Scan for the cell matching the given text and deliver its [x, y] coordinate at center. 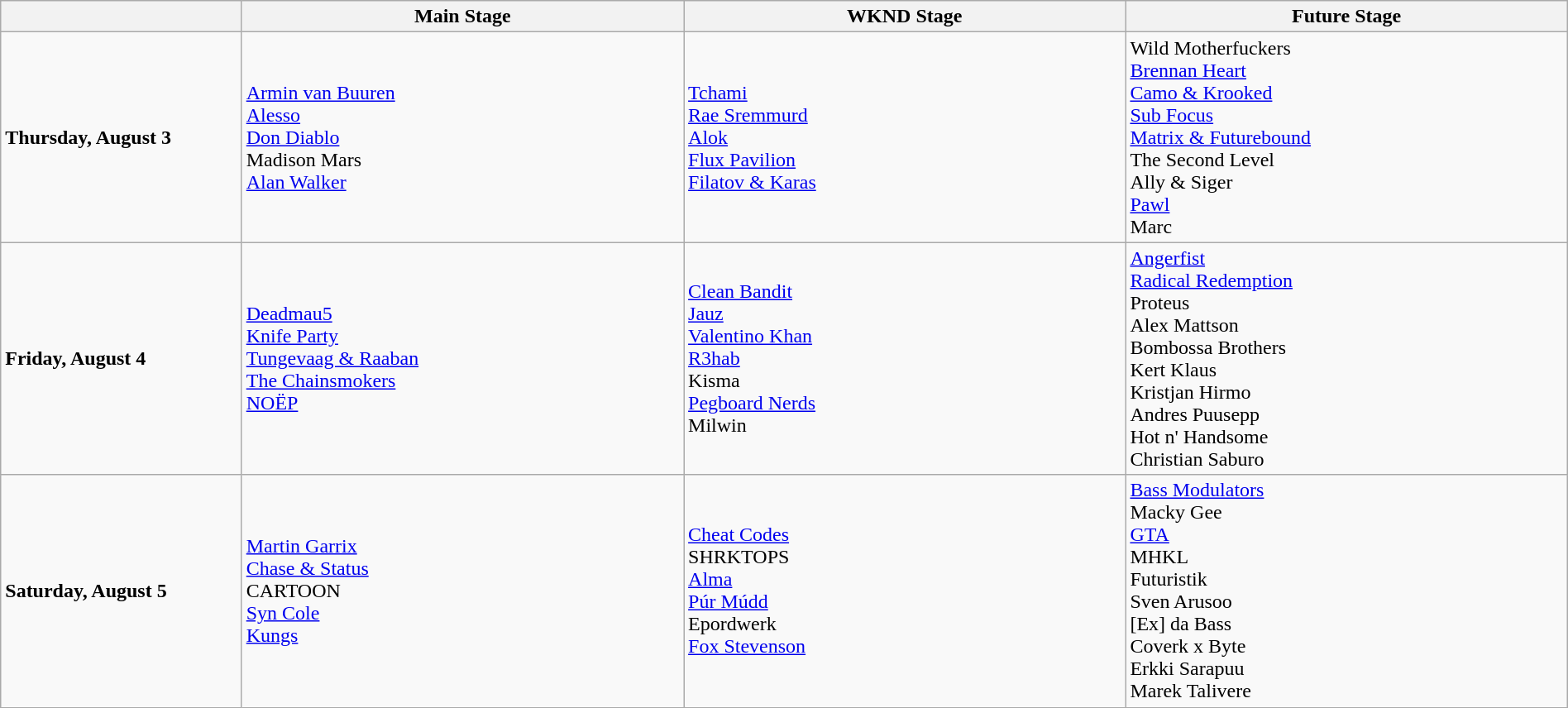
AngerfistRadical RedemptionProteusAlex MattsonBombossa BrothersKert KlausKristjan HirmoAndres PuuseppHot n' HandsomeChristian Saburo [1346, 359]
Friday, August 4 [121, 359]
Main Stage [462, 17]
Clean BanditJauzValentino KhanR3habKismaPegboard NerdsMilwin [905, 359]
Wild MotherfuckersBrennan HeartCamo & KrookedSub FocusMatrix & FutureboundThe Second LevelAlly & SigerPawlMarc [1346, 137]
Thursday, August 3 [121, 137]
Armin van BuurenAlessoDon DiabloMadison MarsAlan Walker [462, 137]
Future Stage [1346, 17]
Cheat CodesSHRKTOPSAlmaPúr MúddEpordwerkFox Stevenson [905, 591]
TchamiRae SremmurdAlokFlux PavilionFilatov & Karas [905, 137]
Martin GarrixChase & StatusCARTOONSyn ColeKungs [462, 591]
Deadmau5Knife PartyTungevaag & RaabanThe ChainsmokersNOËP [462, 359]
Saturday, August 5 [121, 591]
WKND Stage [905, 17]
Bass ModulatorsMacky GeeGTAMHKLFuturistikSven Arusoo[Ex] da BassCoverk x ByteErkki SarapuuMarek Talivere [1346, 591]
